Search for the cell housing the specified text and yield its [X, Y] center coordinate. 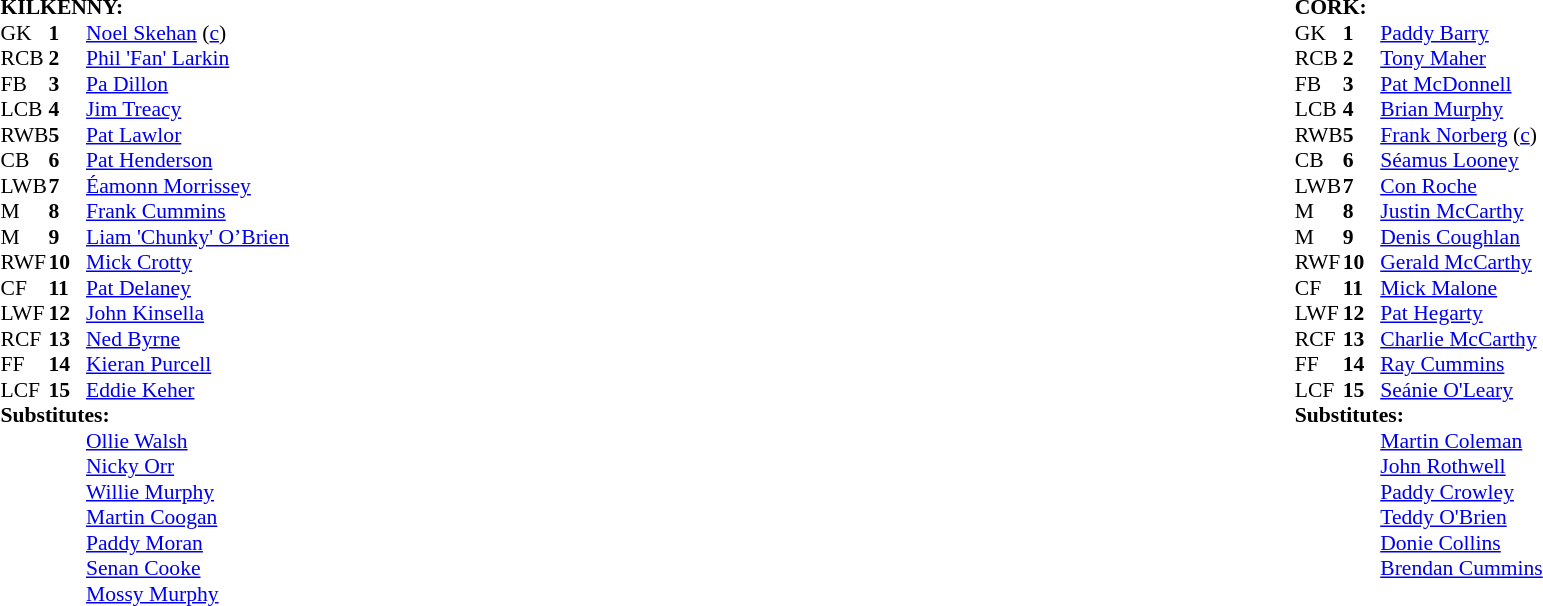
Denis Coughlan [1461, 237]
Pat Hegarty [1461, 313]
Éamonn Morrissey [188, 186]
John Rothwell [1461, 467]
Justin McCarthy [1461, 211]
Pa Dillon [188, 84]
Paddy Crowley [1461, 492]
Noel Skehan (c) [188, 33]
Eddie Keher [188, 390]
Liam 'Chunky' O’Brien [188, 237]
Brendan Cummins [1461, 569]
Frank Norberg (c) [1461, 135]
Jim Treacy [188, 109]
Seánie O'Leary [1461, 390]
Pat Henderson [188, 161]
Phil 'Fan' Larkin [188, 59]
Paddy Moran [188, 543]
Gerald McCarthy [1461, 263]
Teddy O'Brien [1461, 517]
Charlie McCarthy [1461, 339]
Ollie Walsh [188, 441]
Séamus Looney [1461, 161]
Tony Maher [1461, 59]
Frank Cummins [188, 211]
Nicky Orr [188, 467]
Pat McDonnell [1461, 84]
Brian Murphy [1461, 109]
Martin Coogan [188, 517]
Mick Malone [1461, 288]
Martin Coleman [1461, 441]
Pat Delaney [188, 288]
Ray Cummins [1461, 365]
Paddy Barry [1461, 33]
Pat Lawlor [188, 135]
Donie Collins [1461, 543]
Ned Byrne [188, 339]
John Kinsella [188, 313]
Mick Crotty [188, 263]
Senan Cooke [188, 569]
Con Roche [1461, 186]
Kieran Purcell [188, 365]
Willie Murphy [188, 492]
